Scan for the cell matching the given text and deliver its [X, Y] coordinate at center. 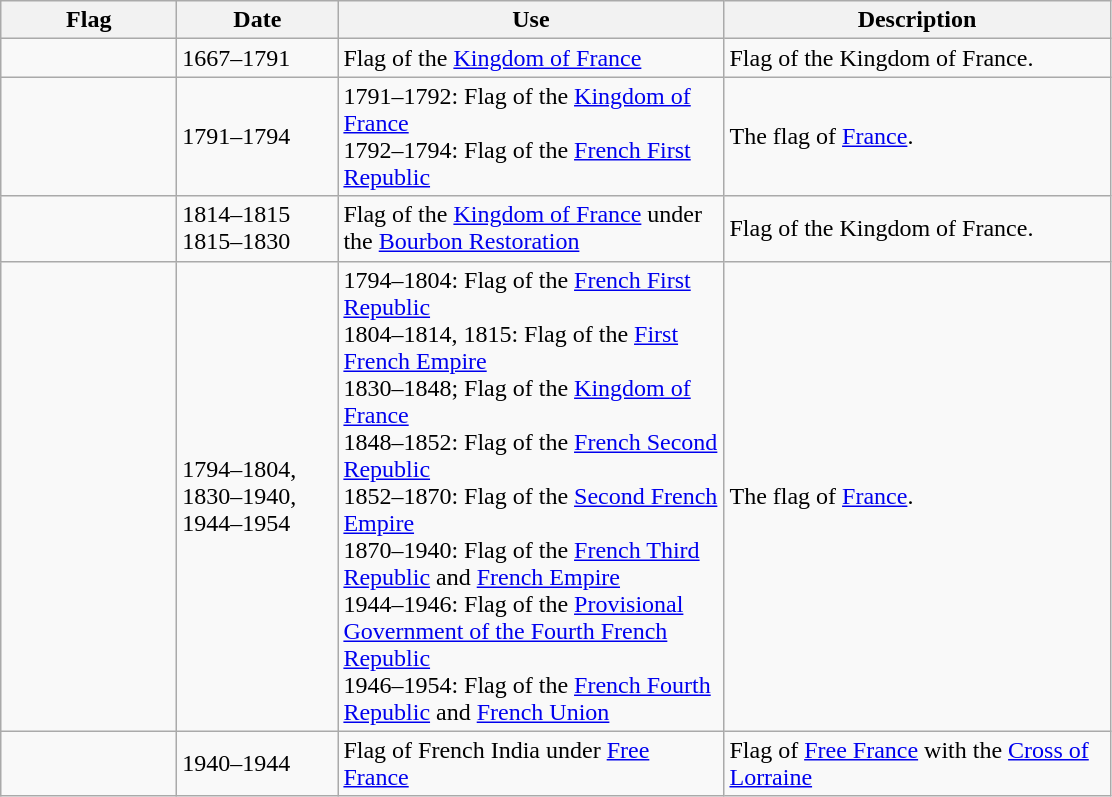
1794–1804, 1830–1940, 1944–1954 [258, 496]
Flag of Free France with the Cross of Lorraine [917, 764]
Flag [89, 20]
1667–1791 [258, 58]
Flag of the Kingdom of France under the Bourbon Restoration [531, 228]
Flag of the Kingdom of France [531, 58]
Flag of French India under Free France [531, 764]
1791–1794 [258, 136]
1814–18151815–1830 [258, 228]
1940–1944 [258, 764]
Date [258, 20]
Description [917, 20]
1791–1792: Flag of the Kingdom of France 1792–1794: Flag of the French First Republic [531, 136]
Use [531, 20]
